Return [x, y] of the center of cell containing provided text 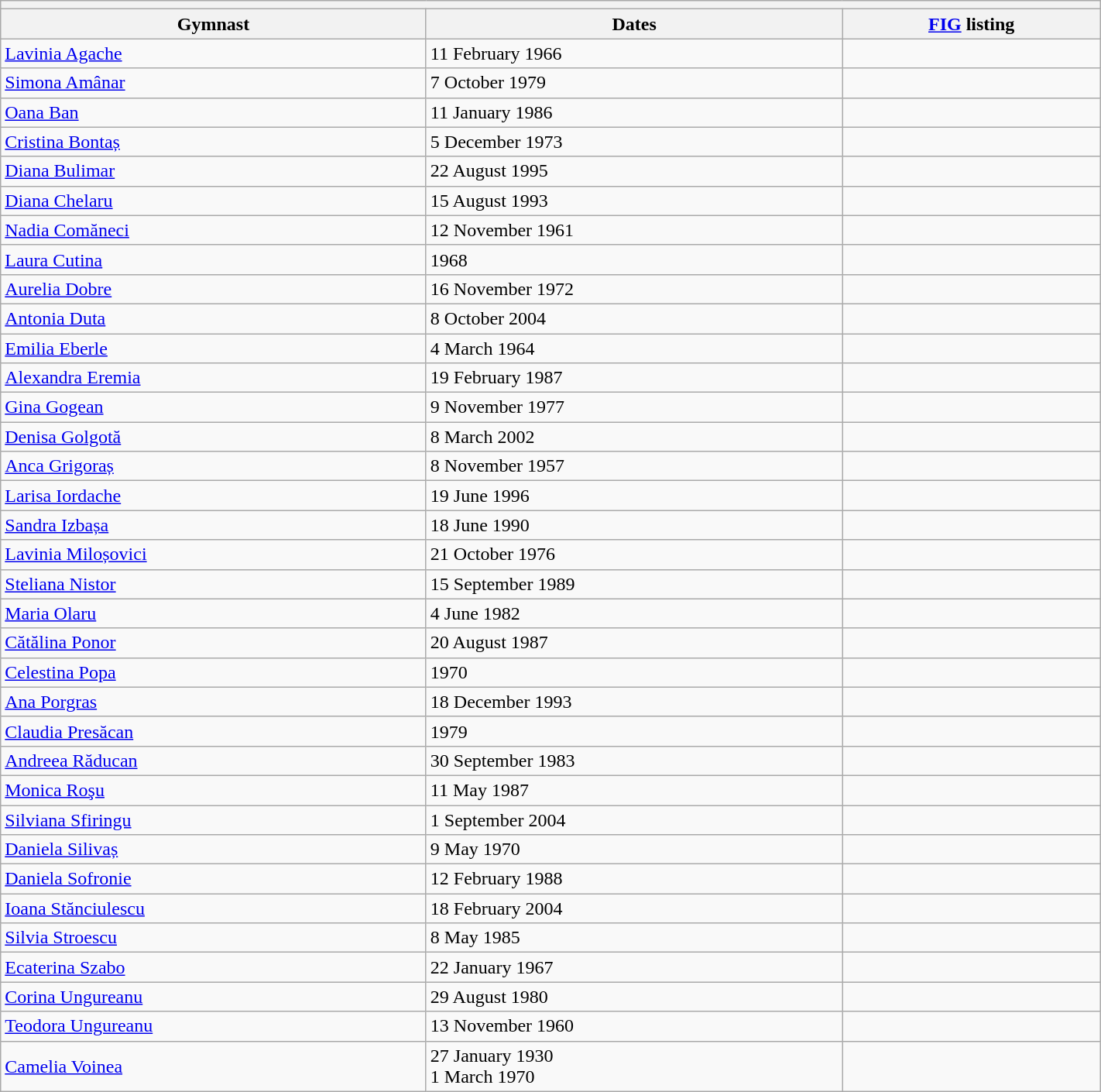
27 January 19301 March 1970 [634, 1066]
Claudia Presăcan [214, 731]
Gymnast [214, 24]
8 October 2004 [634, 318]
Lavinia Miloșovici [214, 555]
8 March 2002 [634, 437]
12 February 1988 [634, 879]
Alexandra Eremia [214, 378]
Sandra Izbașa [214, 525]
Simona Amânar [214, 83]
Silviana Sfiringu [214, 820]
Anca Grigoraș [214, 466]
5 December 1973 [634, 142]
12 November 1961 [634, 230]
Dates [634, 24]
Ecaterina Szabo [214, 967]
Cătălina Ponor [214, 643]
Diana Bulimar [214, 171]
30 September 1983 [634, 761]
Diana Chelaru [214, 201]
Maria Olaru [214, 613]
Oana Ban [214, 112]
Antonia Duta [214, 318]
Denisa Golgotă [214, 437]
Ana Porgras [214, 702]
9 May 1970 [634, 850]
8 May 1985 [634, 938]
Daniela Silivaș [214, 850]
1970 [634, 672]
Corina Ungureanu [214, 997]
Andreea Răducan [214, 761]
Camelia Voinea [214, 1066]
18 June 1990 [634, 525]
8 November 1957 [634, 466]
Silvia Stroescu [214, 938]
Laura Cutina [214, 259]
Aurelia Dobre [214, 289]
15 August 1993 [634, 201]
1 September 2004 [634, 820]
11 February 1966 [634, 53]
18 February 2004 [634, 908]
Celestina Popa [214, 672]
29 August 1980 [634, 997]
4 March 1964 [634, 348]
13 November 1960 [634, 1026]
Gina Gogean [214, 407]
20 August 1987 [634, 643]
Steliana Nistor [214, 584]
21 October 1976 [634, 555]
18 December 1993 [634, 702]
Nadia Comăneci [214, 230]
Emilia Eberle [214, 348]
FIG listing [971, 24]
11 May 1987 [634, 790]
Lavinia Agache [214, 53]
19 February 1987 [634, 378]
19 June 1996 [634, 496]
11 January 1986 [634, 112]
Teodora Ungureanu [214, 1026]
16 November 1972 [634, 289]
22 August 1995 [634, 171]
Cristina Bontaș [214, 142]
Larisa Iordache [214, 496]
1979 [634, 731]
4 June 1982 [634, 613]
7 October 1979 [634, 83]
1968 [634, 259]
22 January 1967 [634, 967]
Ioana Stănciulescu [214, 908]
Monica Roşu [214, 790]
Daniela Sofronie [214, 879]
15 September 1989 [634, 584]
9 November 1977 [634, 407]
